Pinpoint the cell where the given text exists, returning its [X, Y] midpoint coordinate. 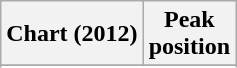
Peakposition [189, 34]
Chart (2012) [72, 34]
